Find where the given text appears and provide that cell's center as (x, y) coordinate. 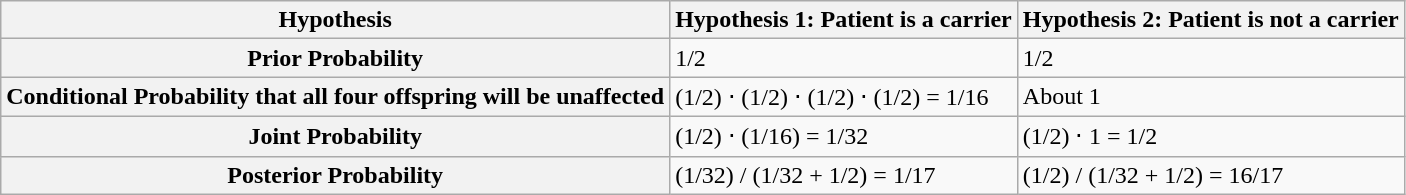
Hypothesis 2: Patient is not a carrier (1210, 20)
Posterior Probability (336, 175)
Joint Probability (336, 136)
Hypothesis 1: Patient is a carrier (844, 20)
(1/2) ⋅ (1/2) ⋅ (1/2) ⋅ (1/2) = 1/16 (844, 97)
About 1 (1210, 97)
Conditional Probability that all four offspring will be unaffected (336, 97)
(1/32) / (1/32 + 1/2) = 1/17 (844, 175)
Hypothesis (336, 20)
(1/2) / (1/32 + 1/2) = 16/17 (1210, 175)
(1/2) ⋅ (1/16) = 1/32 (844, 136)
Prior Probability (336, 58)
(1/2) ⋅ 1 = 1/2 (1210, 136)
